Find where the given text appears and provide that cell's center as [x, y] coordinate. 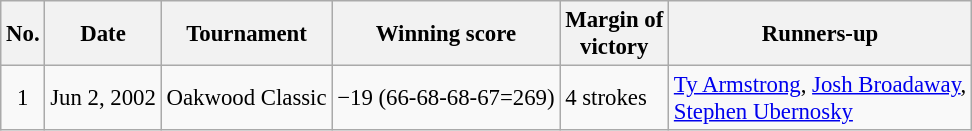
−19 (66-68-68-67=269) [446, 98]
Jun 2, 2002 [103, 98]
No. [23, 34]
4 strokes [614, 98]
Margin ofvictory [614, 34]
Tournament [246, 34]
Ty Armstrong, Josh Broadaway, Stephen Ubernosky [820, 98]
1 [23, 98]
Date [103, 34]
Oakwood Classic [246, 98]
Winning score [446, 34]
Runners-up [820, 34]
